Pinpoint the cell where the given text exists, returning its [X, Y] midpoint coordinate. 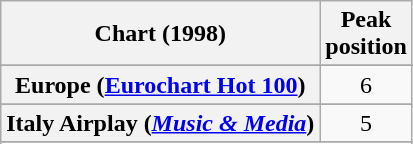
Peakposition [366, 34]
Chart (1998) [160, 34]
5 [366, 123]
Europe (Eurochart Hot 100) [160, 85]
6 [366, 85]
Italy Airplay (Music & Media) [160, 123]
